Detect which cell encompasses the target text, then output its [x, y] center coordinate. 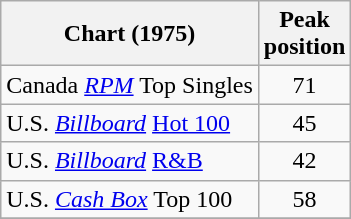
U.S. Billboard Hot 100 [130, 123]
71 [304, 85]
Peakposition [304, 34]
U.S. Cash Box Top 100 [130, 199]
U.S. Billboard R&B [130, 161]
45 [304, 123]
42 [304, 161]
58 [304, 199]
Chart (1975) [130, 34]
Canada RPM Top Singles [130, 85]
